Return (x, y) of the center of cell containing provided text 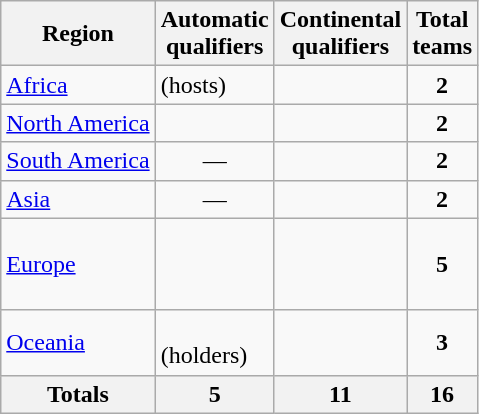
Region (78, 34)
Asia (78, 199)
16 (442, 394)
Automatic qualifiers (214, 34)
(hosts) (214, 85)
Totals (78, 394)
Europe (78, 264)
(holders) (214, 342)
3 (442, 342)
Continental qualifiers (340, 34)
South America (78, 161)
Oceania (78, 342)
Total teams (442, 34)
North America (78, 123)
11 (340, 394)
Africa (78, 85)
